Provide the (X, Y) coordinate of the cell's center where the given text is located.  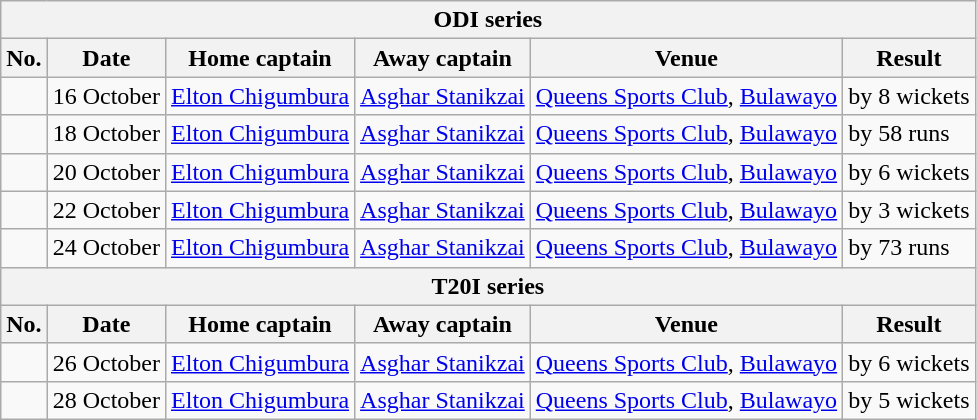
ODI series (488, 20)
T20I series (488, 286)
26 October (106, 362)
by 58 runs (909, 134)
22 October (106, 210)
20 October (106, 172)
18 October (106, 134)
28 October (106, 400)
by 5 wickets (909, 400)
16 October (106, 96)
by 3 wickets (909, 210)
24 October (106, 248)
by 8 wickets (909, 96)
by 73 runs (909, 248)
